Identify which cell holds the provided text, then report its [X, Y] central coordinate. 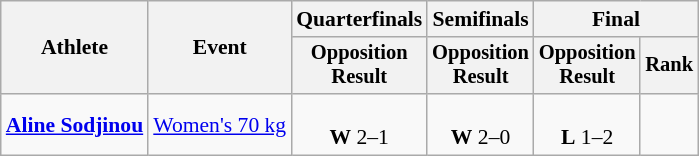
Rank [669, 66]
W 2–0 [480, 124]
Quarterfinals [359, 19]
Aline Sodjinou [74, 124]
Athlete [74, 48]
W 2–1 [359, 124]
Final [616, 19]
Event [220, 48]
Semifinals [480, 19]
Women's 70 kg [220, 124]
L 1–2 [588, 124]
